Provide the (X, Y) coordinate of the cell's center where the given text is located.  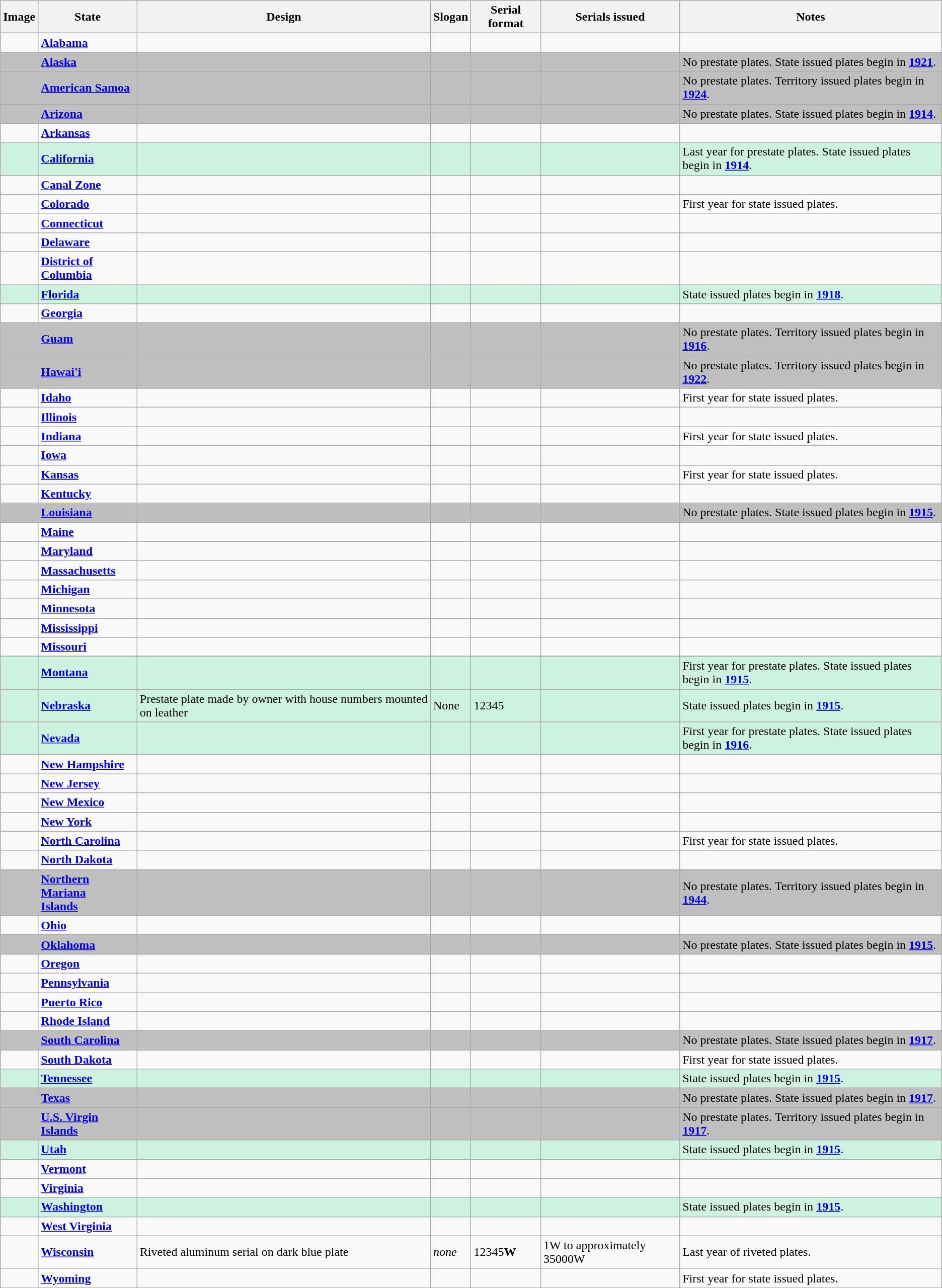
North Carolina (88, 841)
Mississippi (88, 627)
Colorado (88, 204)
Georgia (88, 313)
Last year for prestate plates. State issued plates begin in 1914. (811, 159)
Hawai'i (88, 372)
Riveted aluminum serial on dark blue plate (284, 1252)
12345W (506, 1252)
Design (284, 17)
1W to approximately 35000W (610, 1252)
Montana (88, 673)
None (450, 705)
Louisiana (88, 513)
No prestate plates. Territory issued plates begin in 1924. (811, 88)
Illinois (88, 417)
State (88, 17)
District ofColumbia (88, 268)
New Hampshire (88, 764)
Michigan (88, 589)
Delaware (88, 242)
No prestate plates. Territory issued plates begin in 1944. (811, 893)
Canal Zone (88, 185)
Nebraska (88, 705)
Serials issued (610, 17)
North Dakota (88, 860)
American Samoa (88, 88)
Oklahoma (88, 944)
No prestate plates. Territory issued plates begin in 1922. (811, 372)
12345 (506, 705)
Alaska (88, 62)
South Dakota (88, 1060)
Texas (88, 1098)
Tennessee (88, 1079)
Guam (88, 339)
State issued plates begin in 1918. (811, 294)
Kansas (88, 474)
Slogan (450, 17)
Northern Mariana Islands (88, 893)
West Virginia (88, 1226)
Wyoming (88, 1278)
Vermont (88, 1169)
Serial format (506, 17)
Massachusetts (88, 570)
South Carolina (88, 1040)
Utah (88, 1150)
Alabama (88, 43)
Last year of riveted plates. (811, 1252)
Iowa (88, 455)
First year for prestate plates. State issued plates begin in 1916. (811, 739)
California (88, 159)
Image (19, 17)
Indiana (88, 436)
Minnesota (88, 608)
Maryland (88, 551)
Connecticut (88, 223)
Florida (88, 294)
Maine (88, 532)
No prestate plates. State issued plates begin in 1914. (811, 114)
Wisconsin (88, 1252)
Ohio (88, 925)
Pennsylvania (88, 983)
No prestate plates. Territory issued plates begin in 1916. (811, 339)
Virginia (88, 1188)
Arizona (88, 114)
New Mexico (88, 802)
New York (88, 822)
Prestate plate made by owner with house numbers mounted on leather (284, 705)
Missouri (88, 647)
Puerto Rico (88, 1002)
New Jersey (88, 783)
First year for prestate plates. State issued plates begin in 1915. (811, 673)
Nevada (88, 739)
none (450, 1252)
Idaho (88, 398)
Oregon (88, 963)
Notes (811, 17)
Kentucky (88, 494)
Washington (88, 1207)
Arkansas (88, 133)
No prestate plates. State issued plates begin in 1921. (811, 62)
No prestate plates. Territory issued plates begin in 1917. (811, 1124)
Rhode Island (88, 1021)
U.S. Virgin Islands (88, 1124)
